Determine the (x, y) coordinate at the center of the cell enclosing the given text.  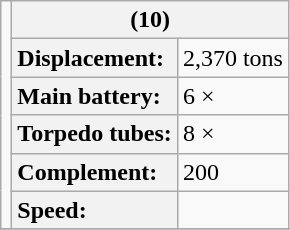
8 × (232, 134)
Torpedo tubes: (95, 134)
Speed: (95, 210)
Displacement: (95, 58)
6 × (232, 96)
(10) (150, 20)
Complement: (95, 172)
2,370 tons (232, 58)
Main battery: (95, 96)
200 (232, 172)
